Return [x, y] of the center of cell containing provided text 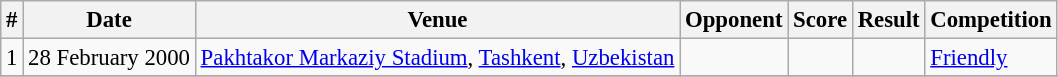
Score [820, 20]
Venue [437, 20]
Competition [991, 20]
# [12, 20]
1 [12, 58]
Result [888, 20]
28 February 2000 [110, 58]
Opponent [734, 20]
Date [110, 20]
Friendly [991, 58]
Pakhtakor Markaziy Stadium, Tashkent, Uzbekistan [437, 58]
